Locate the cell with the specified text and output its (X, Y) center coordinate. 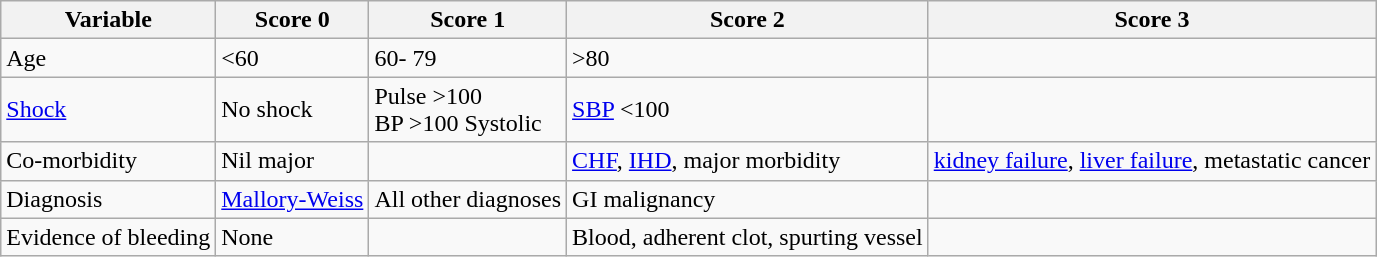
CHF, IHD, major morbidity (748, 161)
Shock (108, 110)
Evidence of bleeding (108, 237)
Pulse >100BP >100 Systolic (468, 110)
Variable (108, 20)
<60 (292, 58)
Co-morbidity (108, 161)
No shock (292, 110)
60- 79 (468, 58)
Nil major (292, 161)
SBP <100 (748, 110)
Score 2 (748, 20)
>80 (748, 58)
kidney failure, liver failure, metastatic cancer (1152, 161)
Blood, adherent clot, spurting vessel (748, 237)
GI malignancy (748, 199)
Score 3 (1152, 20)
All other diagnoses (468, 199)
Age (108, 58)
Score 1 (468, 20)
Score 0 (292, 20)
Diagnosis (108, 199)
None (292, 237)
Mallory-Weiss (292, 199)
